Capture the cell that displays the provided text and extract its (X, Y) central coordinate. 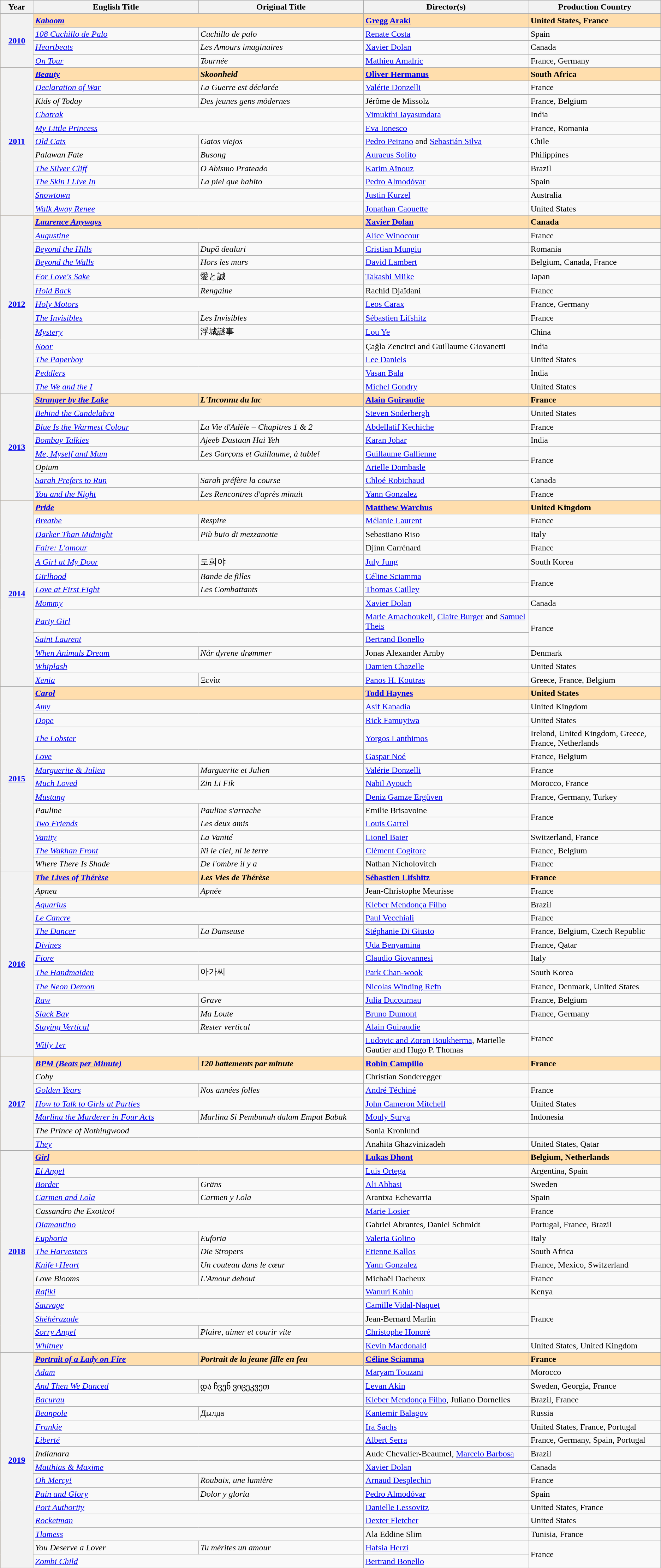
John Cameron Mitchell (446, 1104)
Christian Sonderegger (446, 1077)
Les Amours imaginaires (281, 47)
Kevin Macdonald (446, 1346)
Asif Kapadia (446, 707)
Holy Motors (198, 304)
My Little Princess (198, 128)
Claudio Giovannesi (446, 958)
Rachid Djaïdani (446, 291)
Renate Costa (446, 34)
Skoonheid (281, 74)
Apnée (281, 891)
Albert Serra (446, 1440)
Gabriel Abrantes, Daniel Schmidt (446, 1224)
Mathieu Amalric (446, 61)
Ireland, United Kingdom, Greece, France, Netherlands (595, 739)
2010 (17, 41)
Les deux amis (281, 824)
Russia (595, 1413)
Switzerland, France (595, 837)
Jean-Bernard Marlin (446, 1319)
Le Cancre (198, 918)
108 Cuchillo de Palo (116, 34)
The Handmaiden (116, 972)
도희야 (281, 562)
Love (198, 757)
July Jung (446, 562)
They (198, 1144)
Ξενία (281, 680)
France, Denmark, United States (595, 986)
Euforia (281, 1238)
The Silver Cliff (116, 168)
Julia Ducournau (446, 1000)
Ma Loute (281, 1013)
United States, United Kingdom (595, 1346)
Liberté (198, 1440)
The Skin I Live In (116, 182)
Apnea (116, 891)
The Lives of Thérèse (116, 877)
Nabil Ayouch (446, 783)
Rafiki (198, 1292)
Beanpole (116, 1413)
Tlamess (198, 1534)
Wanuri Kahiu (446, 1292)
Beyond the Walls (116, 262)
Maryam Touzani (446, 1372)
Nos années folles (281, 1090)
Park Chan-wook (446, 972)
Morocco, France (595, 783)
Sorry Angel (116, 1332)
Des jeunes gens mödernes (281, 101)
2015 (17, 779)
Aude Chevalier-Beaumel, Marcelo Barbosa (446, 1454)
Snowtown (198, 195)
Girlhood (116, 576)
Vanity (116, 837)
Dope (198, 720)
浮城謎事 (281, 332)
Takashi Miike (446, 277)
BPM (Beats per Minute) (116, 1063)
Kaboom (198, 20)
Amy (198, 707)
Frankie (198, 1427)
Sauvage (198, 1305)
Guillaume Gallienne (446, 454)
Leos Carax (446, 304)
Euphoria (116, 1238)
Respire (281, 521)
Peddlers (198, 373)
O Abismo Prateado (281, 168)
La Vanité (281, 837)
Danielle Lessovitz (446, 1507)
Bacurau (198, 1400)
Eva Ionesco (446, 128)
Dexter Fletcher (446, 1521)
El Angel (198, 1171)
France, Germany, Spain, Portugal (595, 1440)
The Harvesters (116, 1251)
Indianara (198, 1454)
Jonas Alexander Arnby (446, 653)
Robin Campillo (446, 1063)
Shéhérazade (198, 1319)
Sebastiano Riso (446, 534)
2011 (17, 141)
Chloé Robichaud (446, 481)
André Téchiné (446, 1090)
Lee Daniels (446, 359)
Argentina, Spain (595, 1171)
Vasan Bala (446, 373)
Jean-Christophe Meurisse (446, 891)
The Invisibles (116, 318)
Sonia Kronlund (446, 1131)
Sarah Prefers to Run (116, 481)
Original Title (281, 7)
Stranger by the Lake (116, 400)
Vimukthi Jayasundara (446, 114)
Whitney (198, 1346)
Palawan Fate (116, 155)
Love at First Fight (116, 590)
Bruno Dumont (446, 1013)
Romania (595, 249)
United States, France, Portugal (595, 1427)
Cuchillo de palo (281, 34)
Jonathan Caouette (446, 209)
Matthias & Maxime (198, 1467)
The Neon Demon (198, 986)
Breathe (116, 521)
France, Mexico, Switzerland (595, 1265)
Beyond the Hills (116, 249)
Valeria Golino (446, 1238)
Japan (595, 277)
Diamantino (198, 1224)
아가씨 (281, 972)
Kleber Mendonça Filho (446, 904)
La Danseuse (281, 931)
Todd Haynes (446, 693)
Lou Ye (446, 332)
Opium (198, 467)
După dealuri (281, 249)
Oliver Hermanus (446, 74)
Christophe Honoré (446, 1332)
Zin Li Fik (281, 783)
2017 (17, 1103)
Hafsia Herzi (446, 1548)
Adam (198, 1372)
Party Girl (198, 621)
Cassandro the Exotico! (198, 1211)
Дылда (281, 1413)
Ni le ciel, ni le terre (281, 851)
Port Authority (198, 1507)
You and the Night (116, 494)
La Guerre est déclarée (281, 88)
Portrait de la jeune fille en feu (281, 1359)
Chatrak (198, 114)
Les Rencontres d'après minuit (281, 494)
Tournée (281, 61)
Pride (198, 507)
Darker Than Midnight (116, 534)
Beauty (116, 74)
La piel que habito (281, 182)
Portrait of a Lady on Fire (116, 1359)
How to Talk to Girls at Parties (198, 1104)
Marlina Si Pembunuh dalam Empat Babak (281, 1117)
L'Inconnu du lac (281, 400)
Jérôme de Missolz (446, 101)
Pain and Glory (116, 1494)
Australia (595, 195)
2016 (17, 964)
Deniz Gamze Ergüven (446, 797)
Oh Mercy! (116, 1480)
Indonesia (595, 1117)
Die Stropers (281, 1251)
120 battements par minute (281, 1063)
Kenya (595, 1292)
Panos H. Koutras (446, 680)
A Girl at My Door (116, 562)
Ala Eddine Slim (446, 1534)
Gräns (281, 1184)
Rester vertical (281, 1027)
Production Country (595, 7)
2014 (17, 594)
Michaël Dacheux (446, 1278)
Behind the Candelabra (198, 413)
Nicolas Winding Refn (446, 986)
Les Vies de Thérèse (281, 877)
Pedro Peirano and Sebastián Silva (446, 141)
France, Romania (595, 128)
Year (17, 7)
Carmen and Lola (116, 1198)
Belgium, Netherlands (595, 1157)
Heartbeats (116, 47)
2018 (17, 1251)
Alice Winocour (446, 236)
Much Loved (116, 783)
Paul Vecchiali (446, 918)
Arantxa Echevarria (446, 1198)
Clément Cogitore (446, 851)
Damien Chazelle (446, 666)
Knife+Heart (116, 1265)
For Love's Sake (116, 277)
English Title (116, 7)
Rick Famuyiwa (446, 720)
Lukas Dhont (446, 1157)
Uda Benyamina (446, 944)
Gregg Araki (446, 20)
And Then We Danced (116, 1386)
Sarah préfère la course (281, 481)
Nathan Nicholovitch (446, 864)
Old Cats (116, 141)
Grave (281, 1000)
Whiplash (198, 666)
France, Qatar (595, 944)
Girl (198, 1157)
Marlina the Murderer in Four Acts (116, 1117)
Augustine (198, 236)
Xenia (116, 680)
Rengaine (281, 291)
Belgium, Canada, France (595, 262)
Les Garçons et Guillaume, à table! (281, 454)
Raw (116, 1000)
The Wakhan Front (116, 851)
Thomas Cailley (446, 590)
Bombay Talkies (116, 440)
Matthew Warchus (446, 507)
Bande de filles (281, 576)
Plaire, aimer et courir vite (281, 1332)
Tunisia, France (595, 1534)
Les Invisibles (281, 318)
Ludovic and Zoran Boukherma, Marielle Gautier and Hugo P. Thomas (446, 1045)
Lionel Baier (446, 837)
Marie Losier (446, 1211)
Two Friends (116, 824)
Director(s) (446, 7)
Levan Akin (446, 1386)
Golden Years (116, 1090)
La Vie d'Adèle – Chapitres 1 & 2 (281, 427)
Hold Back (116, 291)
2019 (17, 1460)
Roubaix, une lumière (281, 1480)
Fiore (198, 958)
Etienne Kallos (446, 1251)
The Lobster (198, 739)
Gaspar Noé (446, 757)
Gatos viejos (281, 141)
France, Germany, Turkey (595, 797)
When Animals Dream (116, 653)
Pauline s'arrache (281, 810)
Louis Garrel (446, 824)
Luis Ortega (446, 1171)
Ajeeb Dastaan Hai Yeh (281, 440)
Arielle Dombasle (446, 467)
Emilie Brisavoine (446, 810)
Chile (595, 141)
Tu mérites un amour (281, 1548)
Michel Gondry (446, 387)
Where There Is Shade (116, 864)
Yorgos Lanthimos (446, 739)
Çağla Zencirci and Guillaume Giovanetti (446, 346)
Steven Soderbergh (446, 413)
Denmark (595, 653)
Marguerite & Julien (116, 770)
L'Amour debout (281, 1278)
The Dancer (116, 931)
Laurence Anyways (198, 222)
Karim Aïnouz (446, 168)
და ჩვენ ვიცეკვეთ (281, 1386)
Hors les murs (281, 262)
Abdellatif Kechiche (446, 427)
Sweden, Georgia, France (595, 1386)
Staying Vertical (116, 1027)
Coby (198, 1077)
Kleber Mendonça Filho, Juliano Dornelles (446, 1400)
De l'ombre il y a (281, 864)
Saint Laurent (198, 639)
Arnaud Desplechin (446, 1480)
Greece, France, Belgium (595, 680)
Anahita Ghazvinizadeh (446, 1144)
Noor (198, 346)
Busong (281, 155)
Auraeus Solito (446, 155)
Les Combattants (281, 590)
China (595, 332)
Ali Abbasi (446, 1184)
Cristian Mungiu (446, 249)
Djinn Carrénard (446, 548)
Marguerite et Julien (281, 770)
Divines (198, 944)
Stéphanie Di Giusto (446, 931)
Brazil, France (595, 1400)
Zombi Child (198, 1561)
You Deserve a Lover (116, 1548)
Me, Myself and Mum (116, 454)
Mustang (198, 797)
Aquarius (198, 904)
Willy 1er (198, 1045)
Border (116, 1184)
Rocketman (198, 1521)
Camille Vidal-Naquet (446, 1305)
Kids of Today (116, 101)
Pauline (116, 810)
Portugal, France, Brazil (595, 1224)
Mouly Surya (446, 1117)
Kantemir Balagov (446, 1413)
On Tour (116, 61)
The We and the I (198, 387)
The Paperboy (198, 359)
United States, Qatar (595, 1144)
Justin Kurzel (446, 195)
France, Belgium, Czech Republic (595, 931)
Ira Sachs (446, 1427)
Slack Bay (116, 1013)
Carol (198, 693)
The Prince of Nothingwood (198, 1131)
Sweden (595, 1184)
Dolor y gloria (281, 1494)
Marie Amachoukeli, Claire Burger and Samuel Theis (446, 621)
2013 (17, 447)
Mystery (116, 332)
Blue Is the Warmest Colour (116, 427)
Un couteau dans le cœur (281, 1265)
Karan Johar (446, 440)
Faire: L'amour (198, 548)
Love Blooms (116, 1278)
Carmen y Lola (281, 1198)
Når dyrene drømmer (281, 653)
2012 (17, 304)
愛と誠 (281, 277)
Più buio di mezzanotte (281, 534)
Declaration of War (116, 88)
Mélanie Laurent (446, 521)
Mommy (198, 603)
Morocco (595, 1372)
David Lambert (446, 262)
Walk Away Renee (198, 209)
Philippines (595, 155)
